For the text-containing cell, return its midpoint in [x, y] coordinate format. 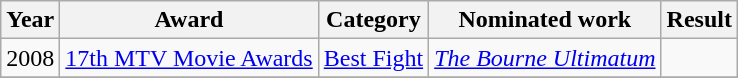
Nominated work [545, 20]
17th MTV Movie Awards [189, 58]
Year [30, 20]
Best Fight [373, 58]
Award [189, 20]
2008 [30, 58]
Category [373, 20]
Result [699, 20]
The Bourne Ultimatum [545, 58]
